Search for the cell housing the specified text and yield its [x, y] center coordinate. 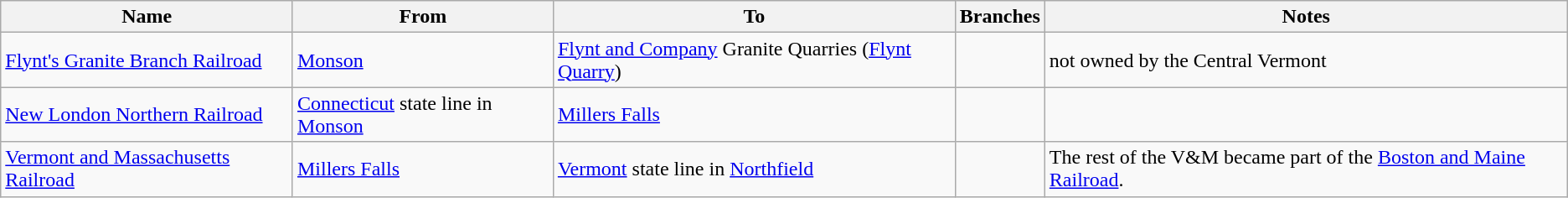
Vermont and Massachusetts Railroad [147, 169]
Flynt and Company Granite Quarries (Flynt Quarry) [754, 60]
Flynt's Granite Branch Railroad [147, 60]
New London Northern Railroad [147, 114]
Monson [422, 60]
Name [147, 17]
To [754, 17]
Branches [1000, 17]
Vermont state line in Northfield [754, 169]
From [422, 17]
Connecticut state line in Monson [422, 114]
The rest of the V&M became part of the Boston and Maine Railroad. [1306, 169]
not owned by the Central Vermont [1306, 60]
Notes [1306, 17]
